Capture the cell that displays the provided text and extract its [x, y] central coordinate. 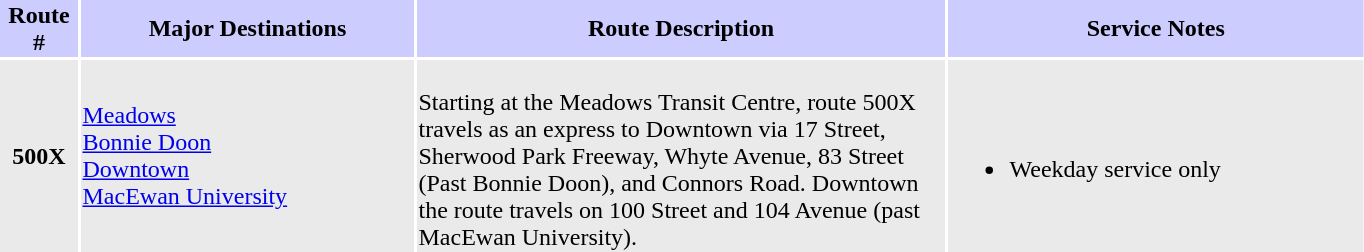
Route # [39, 28]
Service Notes [1156, 28]
Major Destinations [248, 28]
MeadowsBonnie DoonDowntownMacEwan University [248, 156]
Route Description [681, 28]
500X [39, 156]
Weekday service only [1156, 156]
